Find where the given text appears and provide that cell's center as (X, Y) coordinate. 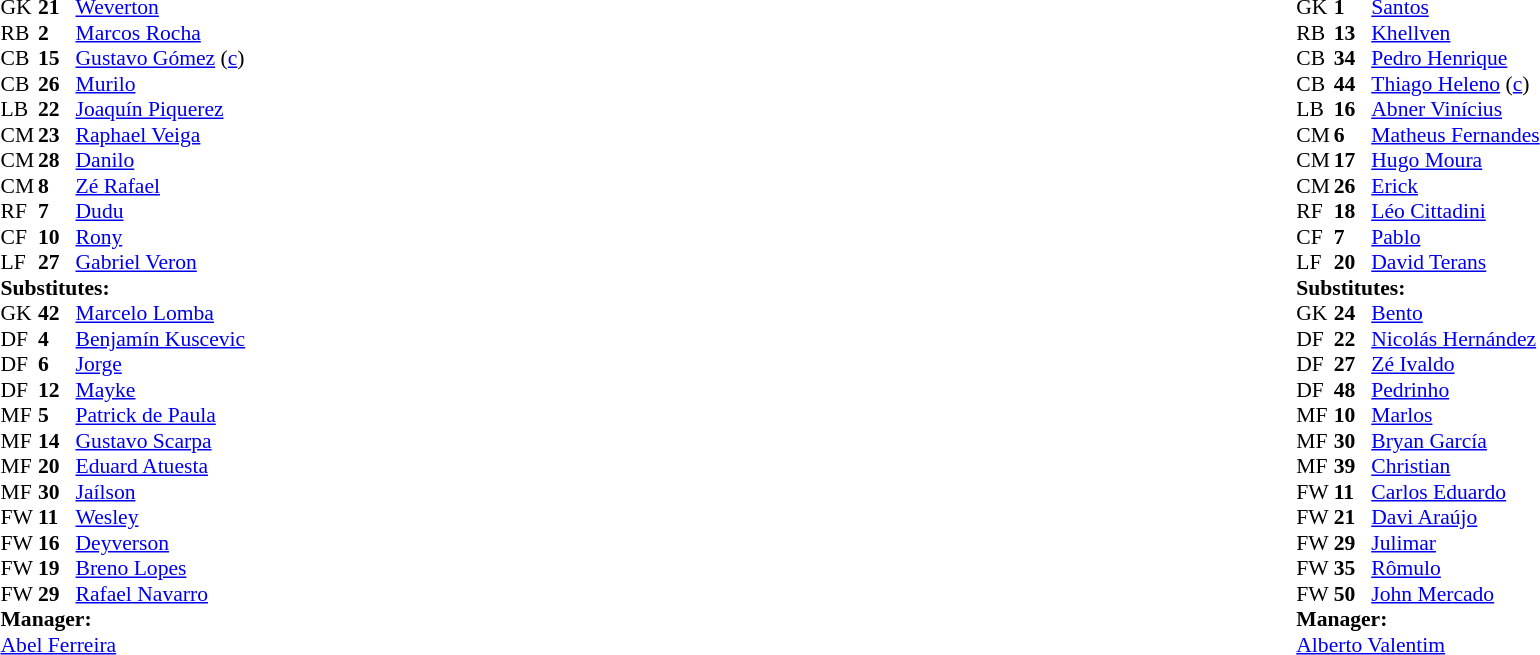
Marcelo Lomba (161, 313)
5 (57, 415)
12 (57, 390)
Christian (1455, 467)
Wesley (161, 517)
Gabriel Veron (161, 263)
35 (1353, 569)
Jaílson (161, 492)
Léo Cittadini (1455, 211)
24 (1353, 313)
Gustavo Gómez (c) (161, 59)
Rômulo (1455, 569)
Pedro Henrique (1455, 59)
John Mercado (1455, 594)
15 (57, 59)
Rony (161, 237)
17 (1353, 161)
Marlos (1455, 415)
Eduard Atuesta (161, 467)
David Terans (1455, 263)
Rafael Navarro (161, 594)
14 (57, 441)
Abner Vinícius (1455, 109)
Zé Rafael (161, 186)
Danilo (161, 161)
28 (57, 161)
21 (1353, 517)
Benjamín Kuscevic (161, 339)
13 (1353, 33)
2 (57, 33)
Thiago Heleno (c) (1455, 84)
48 (1353, 390)
Breno Lopes (161, 569)
Erick (1455, 186)
Joaquín Piquerez (161, 109)
42 (57, 313)
23 (57, 135)
44 (1353, 84)
Jorge (161, 365)
Pablo (1455, 237)
Deyverson (161, 543)
Dudu (161, 211)
Khellven (1455, 33)
Carlos Eduardo (1455, 492)
8 (57, 186)
Raphael Veiga (161, 135)
Zé Ivaldo (1455, 365)
Patrick de Paula (161, 415)
Matheus Fernandes (1455, 135)
Julimar (1455, 543)
Hugo Moura (1455, 161)
34 (1353, 59)
4 (57, 339)
Murilo (161, 84)
Bento (1455, 313)
Davi Araújo (1455, 517)
Mayke (161, 390)
Marcos Rocha (161, 33)
Nicolás Hernández (1455, 339)
18 (1353, 211)
Pedrinho (1455, 390)
39 (1353, 467)
Gustavo Scarpa (161, 441)
19 (57, 569)
50 (1353, 594)
Bryan García (1455, 441)
